Scan for the cell matching the given text and deliver its (X, Y) coordinate at center. 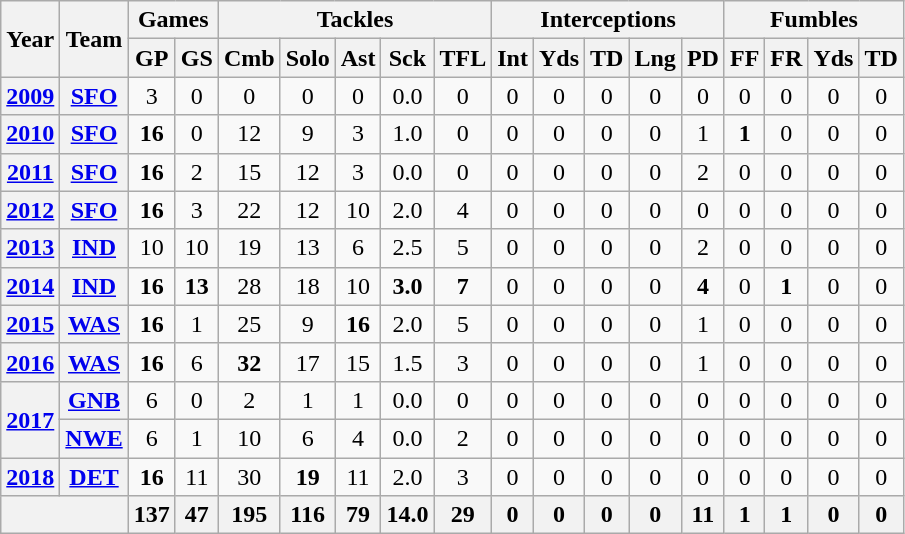
Solo (308, 58)
Team (94, 39)
14.0 (408, 515)
2.5 (408, 248)
NWE (94, 438)
116 (308, 515)
Ast (358, 58)
2015 (30, 324)
DET (94, 477)
2014 (30, 286)
GNB (94, 400)
2013 (30, 248)
Int (513, 58)
1.5 (408, 362)
137 (152, 515)
2010 (30, 134)
25 (249, 324)
3.0 (408, 286)
17 (308, 362)
2017 (30, 419)
32 (249, 362)
TFL (463, 58)
Sck (408, 58)
GP (152, 58)
47 (196, 515)
Lng (655, 58)
FF (744, 58)
195 (249, 515)
7 (463, 286)
79 (358, 515)
1.0 (408, 134)
28 (249, 286)
22 (249, 210)
FR (786, 58)
Cmb (249, 58)
30 (249, 477)
18 (308, 286)
PD (702, 58)
2016 (30, 362)
2018 (30, 477)
Interceptions (608, 20)
2009 (30, 96)
Year (30, 39)
GS (196, 58)
Fumbles (814, 20)
2012 (30, 210)
29 (463, 515)
2011 (30, 172)
Games (173, 20)
Tackles (354, 20)
